Pinpoint the cell where the given text exists, returning its [X, Y] midpoint coordinate. 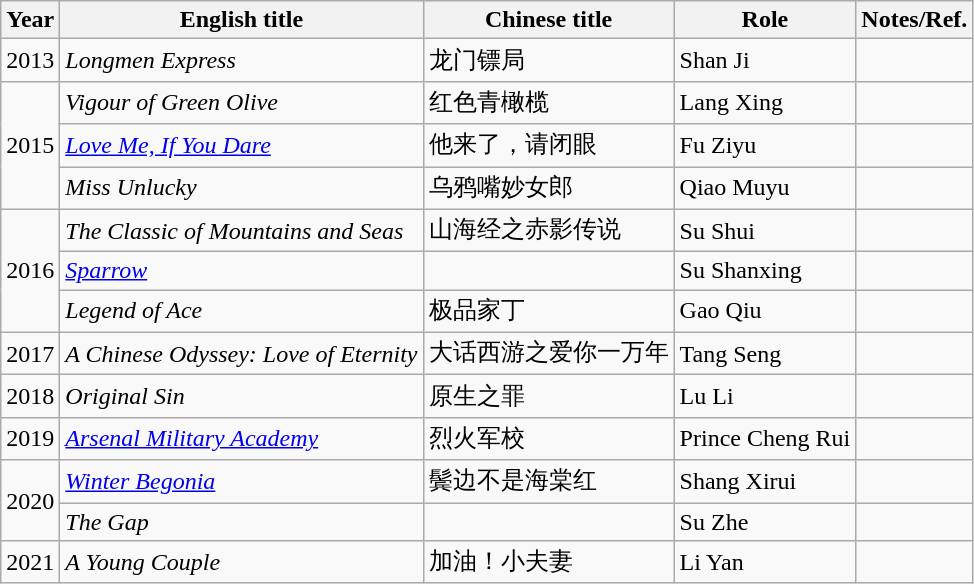
English title [242, 20]
Lu Li [765, 396]
Lang Xing [765, 102]
A Chinese Odyssey: Love of Eternity [242, 354]
Su Zhe [765, 521]
Original Sin [242, 396]
A Young Couple [242, 562]
红色青橄榄 [548, 102]
极品家丁 [548, 312]
大话西游之爱你一万年 [548, 354]
Arsenal Military Academy [242, 438]
2017 [30, 354]
Vigour of Green Olive [242, 102]
Su Shanxing [765, 271]
Notes/Ref. [914, 20]
Prince Cheng Rui [765, 438]
Miss Unlucky [242, 188]
Fu Ziyu [765, 146]
Winter Begonia [242, 482]
2013 [30, 60]
Shang Xirui [765, 482]
Legend of Ace [242, 312]
龙门镖局 [548, 60]
2015 [30, 145]
Li Yan [765, 562]
Shan Ji [765, 60]
鬓边不是海棠红 [548, 482]
Year [30, 20]
他来了，请闭眼 [548, 146]
加油！小夫妻 [548, 562]
The Classic of Mountains and Seas [242, 230]
烈火军校 [548, 438]
Longmen Express [242, 60]
Qiao Muyu [765, 188]
The Gap [242, 521]
2016 [30, 270]
Gao Qiu [765, 312]
Chinese title [548, 20]
Role [765, 20]
原生之罪 [548, 396]
2018 [30, 396]
Sparrow [242, 271]
山海经之赤影传说 [548, 230]
2020 [30, 500]
乌鸦嘴妙女郎 [548, 188]
Su Shui [765, 230]
2019 [30, 438]
Tang Seng [765, 354]
Love Me, If You Dare [242, 146]
2021 [30, 562]
